Find where the given text appears and provide that cell's center as [x, y] coordinate. 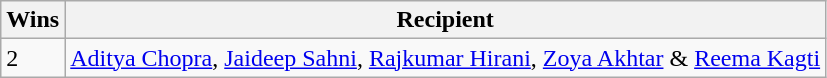
Recipient [446, 20]
Aditya Chopra, Jaideep Sahni, Rajkumar Hirani, Zoya Akhtar & Reema Kagti [446, 58]
Wins [33, 20]
2 [33, 58]
